Capture the cell that displays the provided text and extract its [x, y] central coordinate. 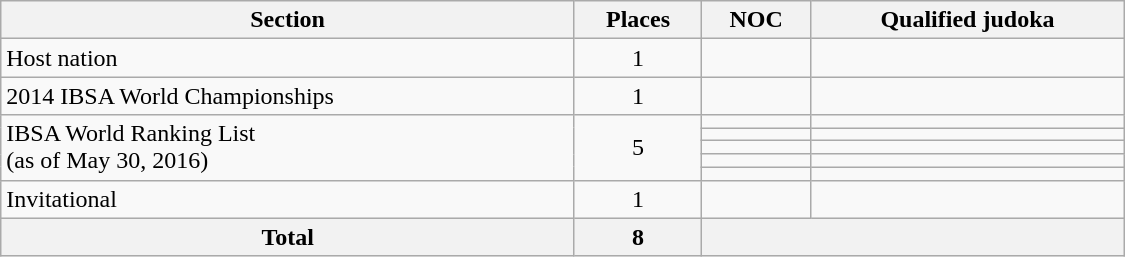
Places [638, 20]
5 [638, 148]
Host nation [288, 58]
IBSA World Ranking List(as of May 30, 2016) [288, 148]
Total [288, 237]
2014 IBSA World Championships [288, 96]
8 [638, 237]
Invitational [288, 199]
Section [288, 20]
NOC [756, 20]
Qualified judoka [968, 20]
